Extract the [X, Y] coordinate from the center of the cell holding the provided text.  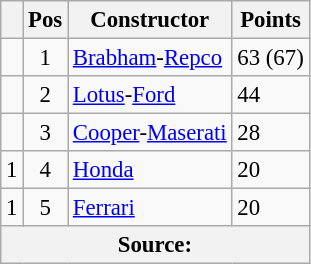
28 [270, 133]
5 [46, 208]
4 [46, 170]
63 (67) [270, 58]
2 [46, 95]
Lotus-Ford [150, 95]
Pos [46, 20]
Constructor [150, 20]
3 [46, 133]
Ferrari [150, 208]
44 [270, 95]
Brabham-Repco [150, 58]
Honda [150, 170]
Cooper-Maserati [150, 133]
Source: [155, 245]
Points [270, 20]
